Output the (x, y) coordinate of the center of the cell containing the given text.  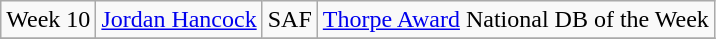
Jordan Hancock (179, 20)
Thorpe Award National DB of the Week (516, 20)
Week 10 (48, 20)
SAF (290, 20)
